Output the [x, y] coordinate of the center of the cell containing the given text.  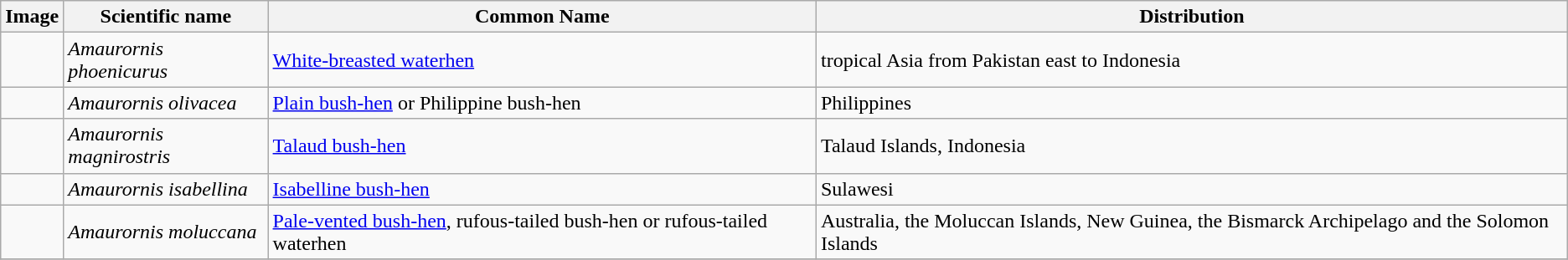
Sulawesi [1191, 189]
Talaud bush-hen [542, 145]
Amaurornis moluccana [166, 232]
Distribution [1191, 17]
Amaurornis magnirostris [166, 145]
Plain bush-hen or Philippine bush-hen [542, 103]
Amaurornis olivacea [166, 103]
tropical Asia from Pakistan east to Indonesia [1191, 60]
Isabelline bush-hen [542, 189]
Pale-vented bush-hen, rufous-tailed bush-hen or rufous-tailed waterhen [542, 232]
Scientific name [166, 17]
Amaurornis phoenicurus [166, 60]
Australia, the Moluccan Islands, New Guinea, the Bismarck Archipelago and the Solomon Islands [1191, 232]
Common Name [542, 17]
Talaud Islands, Indonesia [1191, 145]
Amaurornis isabellina [166, 189]
Philippines [1191, 103]
White-breasted waterhen [542, 60]
Image [32, 17]
